Pinpoint the cell where the given text exists, returning its [X, Y] midpoint coordinate. 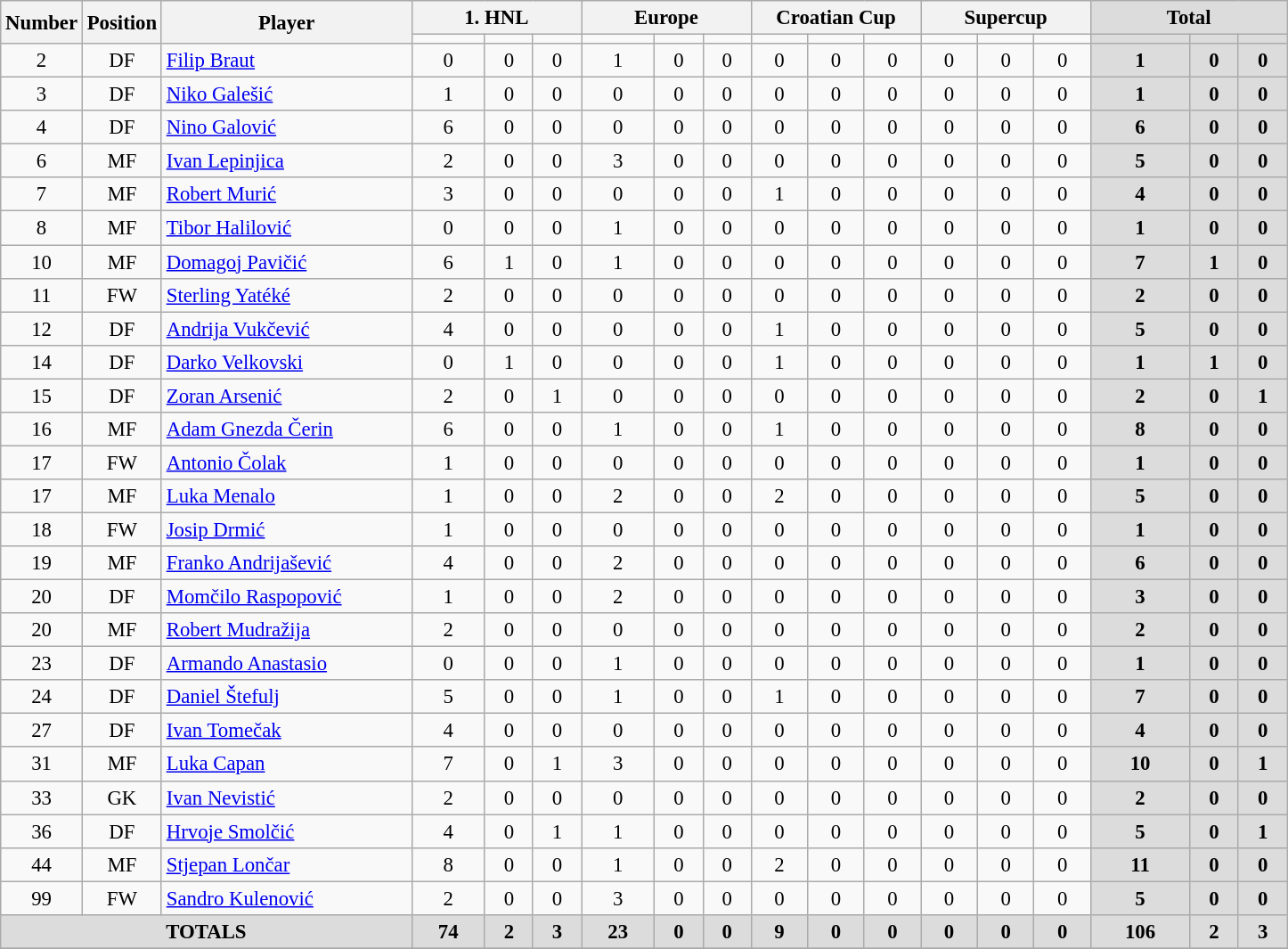
Filip Braut [287, 61]
Tibor Halilović [287, 228]
Josip Drmić [287, 529]
Momčilo Raspopović [287, 597]
Adam Gnezda Čerin [287, 430]
18 [42, 529]
24 [42, 697]
Position [121, 22]
Number [42, 22]
Hrvoje Smolčić [287, 831]
15 [42, 396]
Ivan Tomečak [287, 731]
Luka Capan [287, 765]
Croatian Cup [836, 18]
14 [42, 362]
Franko Andrijašević [287, 563]
Sterling Yatéké [287, 295]
TOTALS [207, 932]
Andrija Vukčević [287, 329]
31 [42, 765]
Sandro Kulenović [287, 898]
74 [448, 932]
Luka Menalo [287, 496]
Armando Anastasio [287, 664]
Supercup [1007, 18]
99 [42, 898]
GK [121, 798]
Nino Galović [287, 127]
Antonio Čolak [287, 462]
Player [287, 22]
33 [42, 798]
Daniel Štefulj [287, 697]
36 [42, 831]
Ivan Nevistić [287, 798]
Stjepan Lončar [287, 864]
Ivan Lepinjica [287, 161]
16 [42, 430]
44 [42, 864]
Europe [666, 18]
12 [42, 329]
Domagoj Pavičić [287, 262]
Robert Mudražija [287, 630]
106 [1140, 932]
Robert Murić [287, 195]
Total [1188, 18]
19 [42, 563]
Darko Velkovski [287, 362]
9 [779, 932]
27 [42, 731]
Zoran Arsenić [287, 396]
1. HNL [497, 18]
Niko Galešić [287, 94]
